Pinpoint the cell where the given text exists, returning its [x, y] midpoint coordinate. 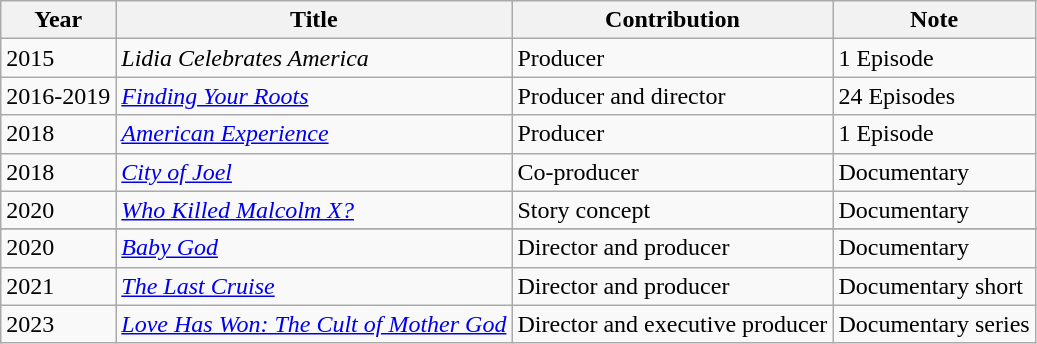
Baby God [314, 248]
Note [934, 20]
Love Has Won: The Cult of Mother God [314, 324]
Year [58, 20]
The Last Cruise [314, 286]
Documentary short [934, 286]
Producer and director [672, 96]
Title [314, 20]
Story concept [672, 210]
Co-producer [672, 172]
Who Killed Malcolm X? [314, 210]
Director and executive producer [672, 324]
Lidia Celebrates America [314, 58]
24 Episodes [934, 96]
Contribution [672, 20]
Documentary series [934, 324]
2015 [58, 58]
American Experience [314, 134]
2023 [58, 324]
2021 [58, 286]
City of Joel [314, 172]
2016-2019 [58, 96]
Finding Your Roots [314, 96]
